Output the [X, Y] coordinate of the center of the cell containing the given text.  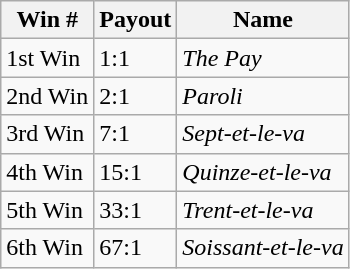
Trent-et-le-va [263, 210]
Soissant-et-le-va [263, 248]
Win # [48, 20]
15:1 [136, 172]
1:1 [136, 58]
6th Win [48, 248]
33:1 [136, 210]
7:1 [136, 134]
1st Win [48, 58]
Paroli [263, 96]
5th Win [48, 210]
2:1 [136, 96]
Quinze-et-le-va [263, 172]
Sept-et-le-va [263, 134]
4th Win [48, 172]
2nd Win [48, 96]
67:1 [136, 248]
Name [263, 20]
The Pay [263, 58]
Payout [136, 20]
3rd Win [48, 134]
